Scan for the cell matching the given text and deliver its (x, y) coordinate at center. 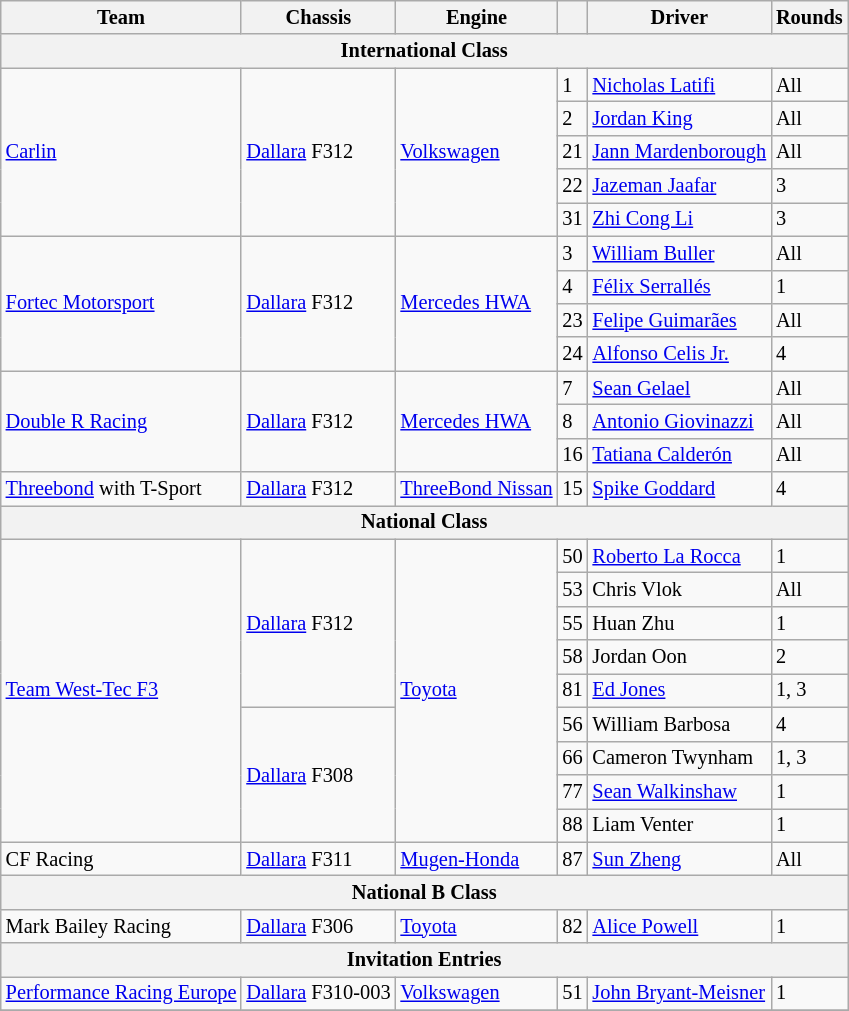
15 (572, 489)
Fortec Motorsport (122, 304)
Felipe Guimarães (680, 320)
William Buller (680, 253)
Félix Serrallés (680, 287)
Spike Goddard (680, 489)
53 (572, 589)
58 (572, 657)
Dallara F311 (318, 859)
International Class (424, 51)
22 (572, 186)
21 (572, 152)
Roberto La Rocca (680, 556)
Double R Racing (122, 422)
87 (572, 859)
Dallara F308 (318, 774)
Antonio Giovinazzi (680, 421)
Jordan Oon (680, 657)
51 (572, 993)
Sean Gelael (680, 388)
81 (572, 690)
66 (572, 758)
Driver (680, 17)
77 (572, 791)
Dallara F306 (318, 926)
Engine (476, 17)
William Barbosa (680, 724)
Performance Racing Europe (122, 993)
Chris Vlok (680, 589)
8 (572, 421)
Rounds (810, 17)
Zhi Cong Li (680, 219)
Mugen-Honda (476, 859)
Threebond with T-Sport (122, 489)
7 (572, 388)
CF Racing (122, 859)
50 (572, 556)
82 (572, 926)
Ed Jones (680, 690)
55 (572, 623)
16 (572, 455)
Invitation Entries (424, 960)
Jazeman Jaafar (680, 186)
Sun Zheng (680, 859)
Jordan King (680, 118)
Huan Zhu (680, 623)
24 (572, 354)
Liam Venter (680, 825)
Sean Walkinshaw (680, 791)
ThreeBond Nissan (476, 489)
Jann Mardenborough (680, 152)
Tatiana Calderón (680, 455)
Alfonso Celis Jr. (680, 354)
Team (122, 17)
56 (572, 724)
88 (572, 825)
Cameron Twynham (680, 758)
31 (572, 219)
Dallara F310-003 (318, 993)
Team West-Tec F3 (122, 690)
Nicholas Latifi (680, 85)
John Bryant-Meisner (680, 993)
Carlin (122, 152)
23 (572, 320)
Chassis (318, 17)
National Class (424, 522)
Mark Bailey Racing (122, 926)
National B Class (424, 892)
Alice Powell (680, 926)
